Pinpoint the cell where the given text exists, returning its [X, Y] midpoint coordinate. 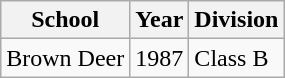
1987 [160, 58]
Class B [236, 58]
School [66, 20]
Division [236, 20]
Brown Deer [66, 58]
Year [160, 20]
